Identify which cell holds the provided text, then report its (X, Y) central coordinate. 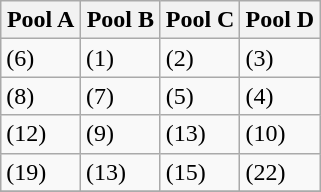
(22) (280, 172)
(9) (120, 134)
(10) (280, 134)
(2) (200, 58)
Pool C (200, 20)
(15) (200, 172)
(5) (200, 96)
(12) (41, 134)
Pool B (120, 20)
(8) (41, 96)
(4) (280, 96)
(3) (280, 58)
Pool D (280, 20)
(6) (41, 58)
(7) (120, 96)
Pool A (41, 20)
(19) (41, 172)
(1) (120, 58)
